Find where the given text appears and provide that cell's center as (x, y) coordinate. 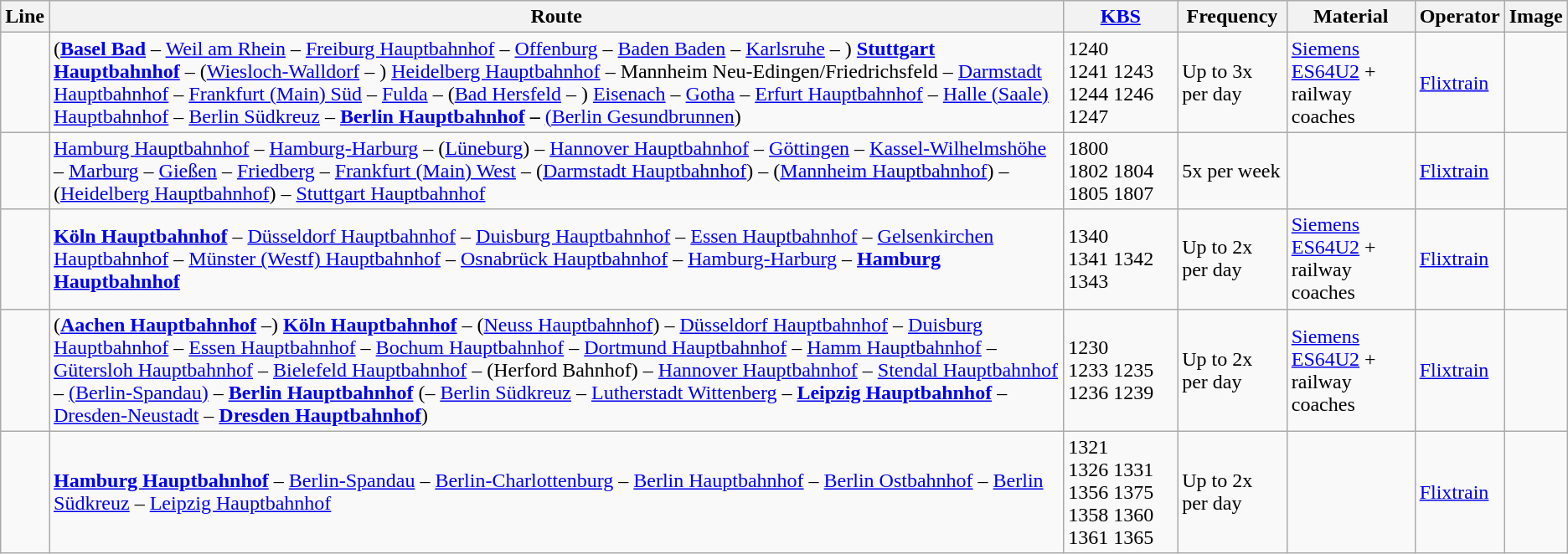
KBS (1121, 17)
12301233 1235 1236 1239 (1121, 370)
Up to 3x per day (1233, 82)
Line (25, 17)
5x per week (1233, 171)
Route (556, 17)
Material (1350, 17)
Frequency (1233, 17)
13401341 1342 1343 (1121, 259)
Image (1536, 17)
18001802 1804 1805 1807 (1121, 171)
12401241 1243 1244 1246 1247 (1121, 82)
Hamburg Hauptbahnhof – Berlin-Spandau – Berlin-Charlottenburg – Berlin Hauptbahnhof – Berlin Ostbahnhof – Berlin Südkreuz – Leipzig Hauptbahnhof (556, 492)
Operator (1459, 17)
13211326 1331 1356 1375 1358 1360 1361 1365 (1121, 492)
